Provide the [x, y] coordinate of the cell's center where the given text is located.  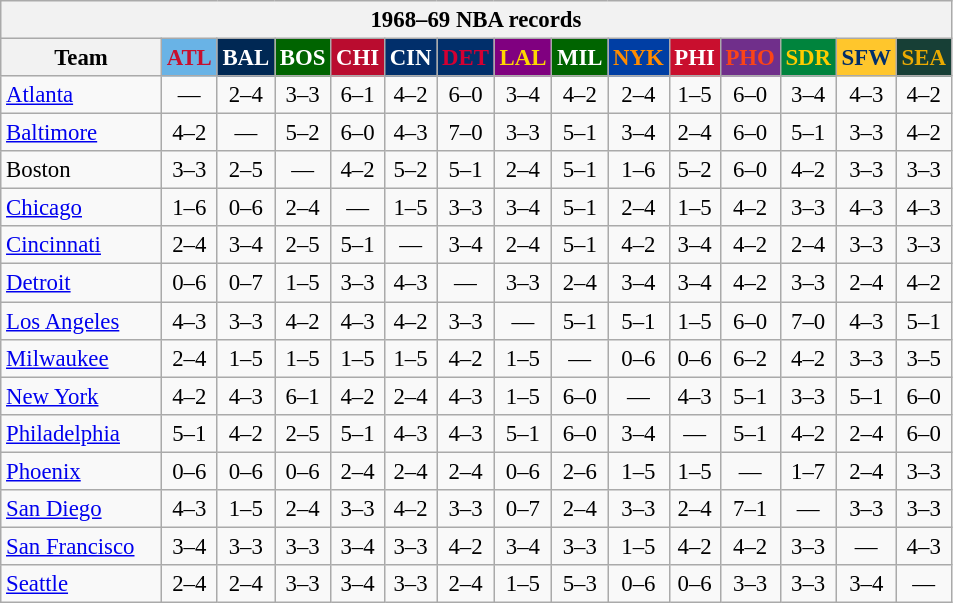
LAL [522, 58]
Team [82, 58]
Cincinnati [82, 245]
7–1 [750, 509]
1–7 [808, 471]
SDR [808, 58]
Chicago [82, 208]
SFW [866, 58]
PHI [694, 58]
Phoenix [82, 471]
Philadelphia [82, 433]
Atlanta [82, 95]
Seattle [82, 584]
Milwaukee [82, 358]
PHO [750, 58]
ATL [189, 58]
San Francisco [82, 546]
San Diego [82, 509]
5–3 [580, 584]
MIL [580, 58]
New York [82, 396]
Baltimore [82, 133]
3–5 [924, 358]
Boston [82, 170]
BAL [246, 58]
NYK [638, 58]
6–2 [750, 358]
CHI [358, 58]
2–6 [580, 471]
CIN [410, 58]
Detroit [82, 283]
BOS [303, 58]
1968–69 NBA records [476, 20]
DET [466, 58]
Los Angeles [82, 321]
SEA [924, 58]
